Return the [X, Y] coordinate for the center point of the cell that contains the specified text.  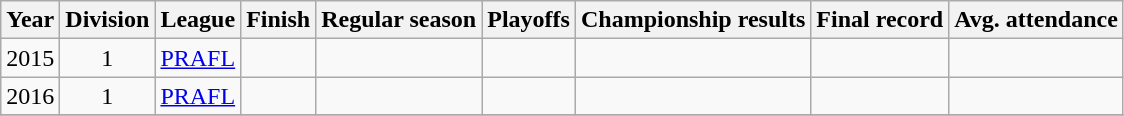
Regular season [399, 20]
Final record [880, 20]
2016 [30, 96]
Championship results [692, 20]
Avg. attendance [1036, 20]
Year [30, 20]
Playoffs [529, 20]
2015 [30, 58]
League [198, 20]
Finish [278, 20]
Division [108, 20]
